Output the (x, y) coordinate of the center of the cell containing the given text.  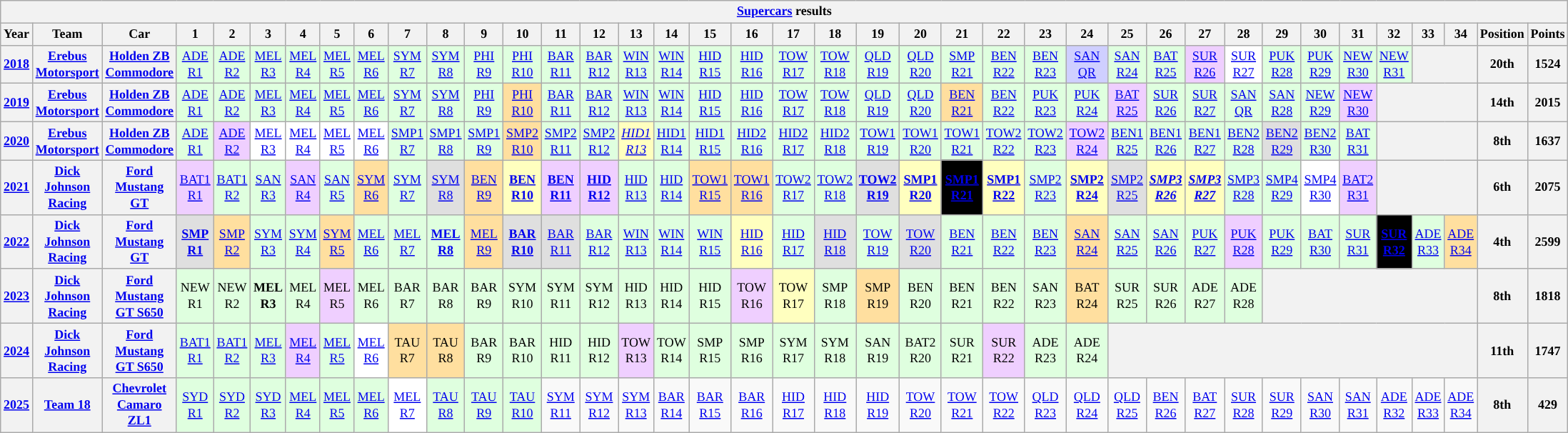
Position (1502, 34)
SMP4R29 (1282, 187)
QLDR24 (1087, 405)
13 (636, 34)
SMP1R20 (920, 187)
MELR8 (446, 242)
SURR29 (1282, 405)
TOW1R20 (920, 141)
SMP3R26 (1165, 187)
Supercars results (784, 11)
12 (599, 34)
BARR8 (446, 296)
SYMR17 (793, 351)
6 (371, 34)
MELR9 (484, 242)
SANR25 (1127, 242)
TOWR14 (671, 351)
2020 (17, 141)
19 (877, 34)
SMP2R12 (599, 141)
16 (751, 34)
2 (232, 34)
5 (337, 34)
HID2R17 (793, 141)
20 (920, 34)
28 (1244, 34)
SMP2R24 (1087, 187)
SMP2R23 (1045, 187)
TAUR9 (484, 405)
TOW2R19 (877, 187)
ADER24 (1087, 351)
24 (1087, 34)
2599 (1548, 242)
Chevrolet Camaro ZL1 (139, 405)
29 (1282, 34)
SANR3 (268, 187)
33 (1428, 34)
QLDR25 (1127, 405)
SANR23 (1045, 296)
TOW1R16 (751, 187)
TOWR21 (962, 405)
Team 18 (67, 405)
2015 (1548, 103)
3 (268, 34)
15 (710, 34)
SMP1R7 (408, 141)
BAT2R20 (920, 351)
SMP4R30 (1320, 187)
SYMR6 (371, 187)
PUKR24 (1087, 103)
SANR31 (1358, 405)
SMP3R28 (1244, 187)
PUKR23 (1045, 103)
BEN2R30 (1320, 141)
ADER28 (1244, 296)
25 (1127, 34)
Car (139, 34)
SMPR18 (835, 296)
SANR26 (1165, 242)
SMP1R9 (484, 141)
TOW1R15 (710, 187)
HID1R15 (710, 141)
BAT2R31 (1358, 187)
TOW2R17 (793, 187)
8 (446, 34)
BATR27 (1205, 405)
WINR15 (710, 242)
TOWR22 (1004, 405)
SMPR1 (195, 242)
SURR22 (1004, 351)
SANR28 (1282, 103)
BATR30 (1320, 242)
SYDR2 (232, 405)
BEN2R28 (1244, 141)
BATR31 (1358, 141)
TOWR19 (877, 242)
4th (1502, 242)
Year (17, 34)
SMP1R8 (446, 141)
BENR26 (1165, 405)
SANR19 (877, 351)
SYMR13 (636, 405)
20th (1502, 64)
SURR28 (1244, 405)
BEN1R25 (1127, 141)
SMPR15 (710, 351)
SMP1R21 (962, 187)
NEWR1 (195, 296)
BARR15 (710, 405)
Points (1548, 34)
2021 (17, 187)
TAUR10 (523, 405)
SURR31 (1358, 242)
SYMR3 (268, 242)
ADER27 (1205, 296)
9 (484, 34)
TAUR7 (408, 351)
HID1R14 (671, 141)
TOW2R22 (1004, 141)
21 (962, 34)
30 (1320, 34)
32 (1394, 34)
BEN1R26 (1165, 141)
BEN2R29 (1282, 141)
SYDR3 (268, 405)
SMP2R10 (523, 141)
SURR32 (1394, 242)
ADER23 (1045, 351)
SYDR1 (195, 405)
SMPR19 (877, 296)
BENR9 (484, 187)
TOWR16 (751, 296)
SANR5 (337, 187)
14th (1502, 103)
SYMR4 (303, 242)
TOW2R18 (835, 187)
SMP2R11 (561, 141)
HIDR19 (877, 405)
11th (1502, 351)
1818 (1548, 296)
31 (1358, 34)
2019 (17, 103)
2018 (17, 64)
2025 (17, 405)
18 (835, 34)
SANR30 (1320, 405)
NEWR31 (1394, 64)
SYMR18 (835, 351)
SMP3R27 (1205, 187)
SURR25 (1127, 296)
23 (1045, 34)
4 (303, 34)
BATR24 (1087, 296)
2024 (17, 351)
NEWR29 (1320, 103)
17 (793, 34)
SMP1R22 (1004, 187)
TOW1R19 (877, 141)
SMP2R25 (1127, 187)
ADER32 (1394, 405)
BARR14 (671, 405)
QLDR23 (1045, 405)
HID1R13 (636, 141)
TOW2R23 (1045, 141)
1747 (1548, 351)
14 (671, 34)
11 (561, 34)
SYMR10 (523, 296)
Team (67, 34)
BARR7 (408, 296)
2023 (17, 296)
BENR11 (561, 187)
2022 (17, 242)
BARR16 (751, 405)
1 (195, 34)
BENR10 (523, 187)
34 (1461, 34)
SYMR5 (337, 242)
10 (523, 34)
PUKR27 (1205, 242)
SMPR2 (232, 242)
26 (1165, 34)
BENR20 (920, 296)
TOW2R24 (1087, 141)
HIDR11 (561, 351)
22 (1004, 34)
HID2R16 (751, 141)
27 (1205, 34)
2075 (1548, 187)
SURR21 (962, 351)
429 (1548, 405)
1637 (1548, 141)
1524 (1548, 64)
BEN1R27 (1205, 141)
NEWR2 (232, 296)
7 (408, 34)
TOWR13 (636, 351)
TOW1R21 (962, 141)
SMPR16 (751, 351)
SMPR21 (962, 64)
SANR4 (303, 187)
6th (1502, 187)
HID2R18 (835, 141)
